Capture the cell that displays the provided text and extract its (X, Y) central coordinate. 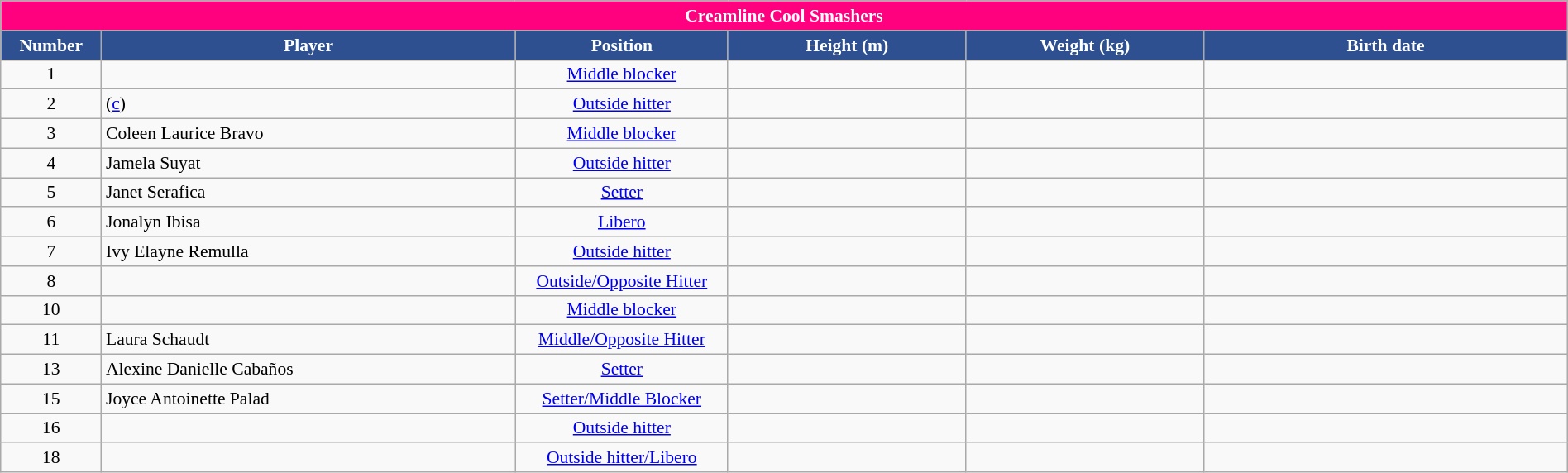
Number (51, 45)
Position (622, 45)
13 (51, 370)
Height (m) (847, 45)
Jamela Suyat (308, 163)
16 (51, 428)
8 (51, 281)
6 (51, 222)
Setter/Middle Blocker (622, 399)
4 (51, 163)
Jonalyn Ibisa (308, 222)
2 (51, 104)
5 (51, 193)
Middle/Opposite Hitter (622, 340)
Weight (kg) (1085, 45)
7 (51, 251)
Birth date (1386, 45)
Player (308, 45)
Outside hitter/Libero (622, 458)
15 (51, 399)
(c) (308, 104)
Joyce Antoinette Palad (308, 399)
18 (51, 458)
Laura Schaudt (308, 340)
Ivy Elayne Remulla (308, 251)
1 (51, 74)
3 (51, 134)
11 (51, 340)
Libero (622, 222)
Outside/Opposite Hitter (622, 281)
Creamline Cool Smashers (784, 16)
10 (51, 310)
Janet Serafica (308, 193)
Coleen Laurice Bravo (308, 134)
Alexine Danielle Cabaños (308, 370)
